Output the [X, Y] coordinate of the center of the cell containing the given text.  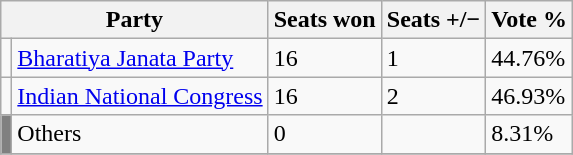
46.93% [530, 96]
Vote % [530, 20]
1 [433, 58]
2 [433, 96]
Seats +/− [433, 20]
Seats won [324, 20]
Party [134, 20]
Indian National Congress [140, 96]
44.76% [530, 58]
0 [324, 134]
8.31% [530, 134]
Bharatiya Janata Party [140, 58]
Others [140, 134]
